Extract the [x, y] coordinate from the center of the cell holding the provided text.  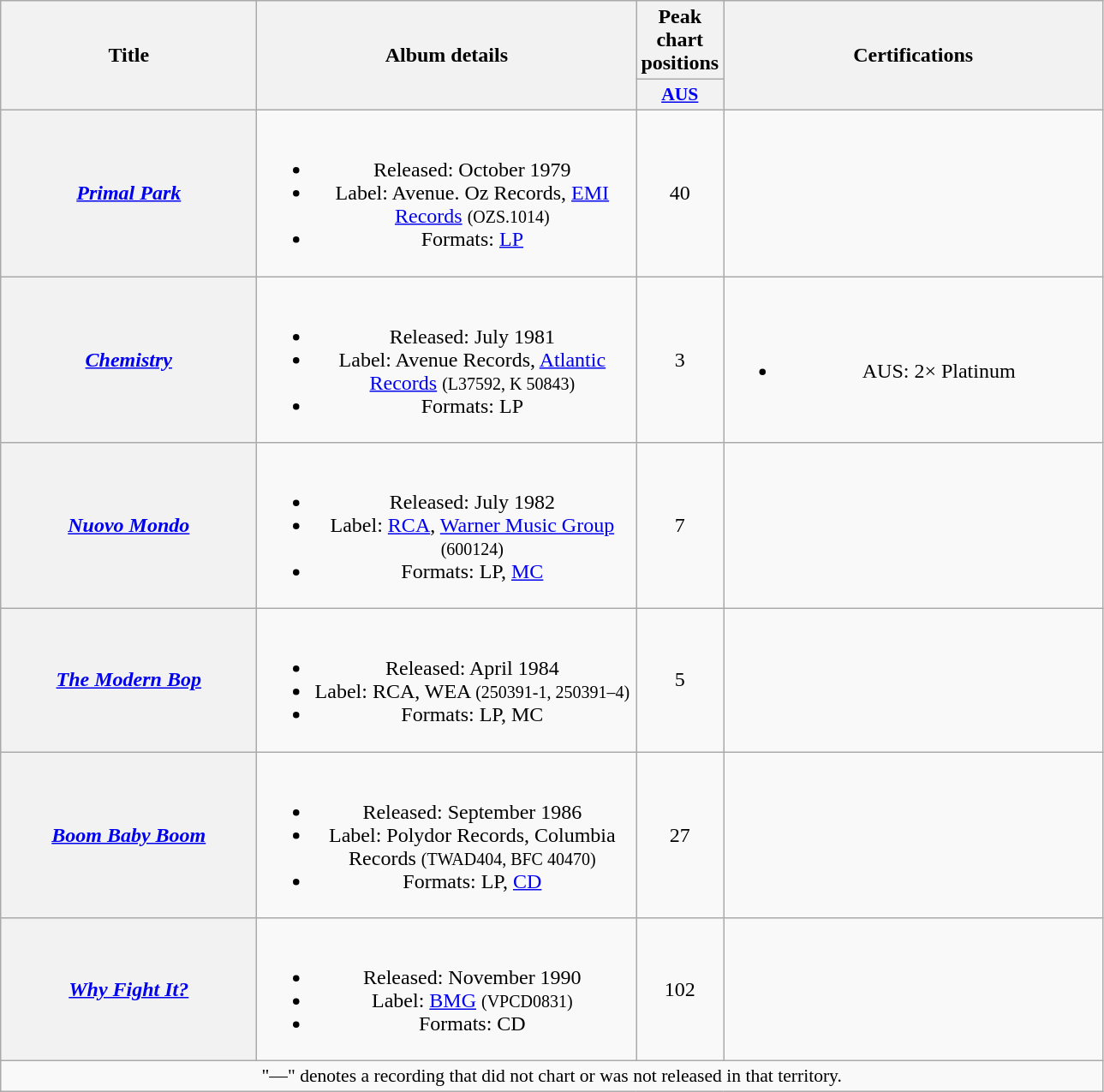
27 [680, 835]
Released: April 1984Label: RCA, WEA (250391-1, 250391–4)Formats: LP, MC [447, 680]
Peak chart positions [680, 40]
Released: July 1982Label: RCA, Warner Music Group (600124)Formats: LP, MC [447, 526]
7 [680, 526]
3 [680, 359]
Released: July 1981Label: Avenue Records, Atlantic Records (L37592, K 50843)Formats: LP [447, 359]
Album details [447, 56]
Boom Baby Boom [128, 835]
The Modern Bop [128, 680]
Released: September 1986Label: Polydor Records, Columbia Records (TWAD404, BFC 40470)Formats: LP, CD [447, 835]
Certifications [913, 56]
Released: October 1979Label: Avenue. Oz Records, EMI Records (OZS.1014)Formats: LP [447, 193]
Why Fight It? [128, 990]
"—" denotes a recording that did not chart or was not released in that territory. [552, 1077]
AUS [680, 95]
40 [680, 193]
Released: November 1990Label: BMG (VPCD0831)Formats: CD [447, 990]
Primal Park [128, 193]
Nuovo Mondo [128, 526]
5 [680, 680]
102 [680, 990]
AUS: 2× Platinum [913, 359]
Chemistry [128, 359]
Title [128, 56]
